Extract the (x, y) coordinate from the center of the cell holding the provided text.  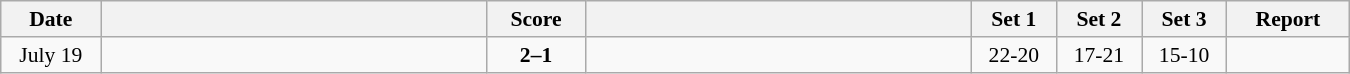
Report (1288, 19)
22-20 (1014, 55)
15-10 (1184, 55)
Set 3 (1184, 19)
Score (536, 19)
2–1 (536, 55)
July 19 (51, 55)
Set 2 (1098, 19)
Set 1 (1014, 19)
Date (51, 19)
17-21 (1098, 55)
